From the cell containing the given text, extract its center point as (x, y) coordinate. 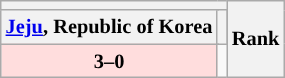
3–0 (110, 61)
Jeju, Republic of Korea (110, 27)
Rank (256, 38)
